For the text-containing cell, return its midpoint in [x, y] coordinate format. 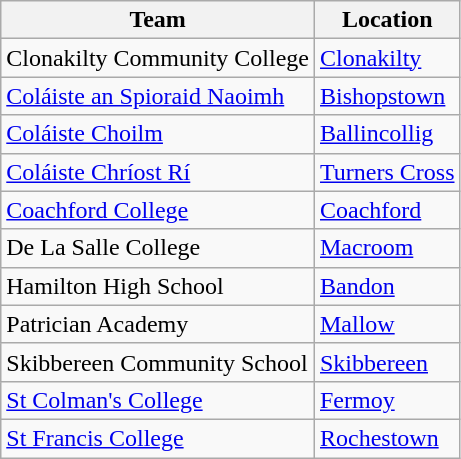
Coláiste an Spioraid Naoimh [158, 96]
Bandon [387, 286]
Coláiste Choilm [158, 134]
Team [158, 20]
De La Salle College [158, 248]
Patrician Academy [158, 324]
Ballincollig [387, 134]
St Francis College [158, 438]
Location [387, 20]
Macroom [387, 248]
Bishopstown [387, 96]
Rochestown [387, 438]
Fermoy [387, 400]
Skibbereen [387, 362]
Coláiste Chríost Rí [158, 172]
Coachford [387, 210]
St Colman's College [158, 400]
Clonakilty Community College [158, 58]
Hamilton High School [158, 286]
Clonakilty [387, 58]
Skibbereen Community School [158, 362]
Mallow [387, 324]
Coachford College [158, 210]
Turners Cross [387, 172]
